Determine the (X, Y) coordinate at the center of the cell enclosing the given text.  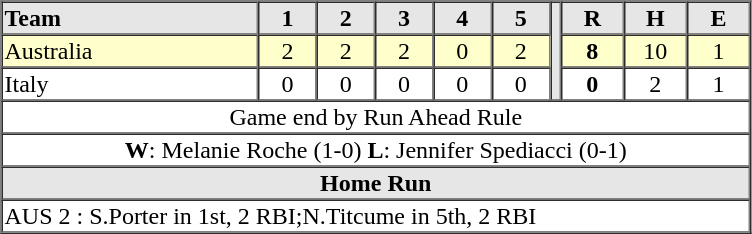
AUS 2 : S.Porter in 1st, 2 RBI;N.Titcume in 5th, 2 RBI (376, 216)
Game end by Run Ahead Rule (376, 116)
Australia (130, 50)
E (718, 18)
W: Melanie Roche (1-0) L: Jennifer Spediacci (0-1) (376, 150)
R (592, 18)
Home Run (376, 182)
3 (404, 18)
Italy (130, 84)
Team (130, 18)
8 (592, 50)
H (656, 18)
4 (462, 18)
5 (521, 18)
10 (656, 50)
